Find where the given text appears and provide that cell's center as [X, Y] coordinate. 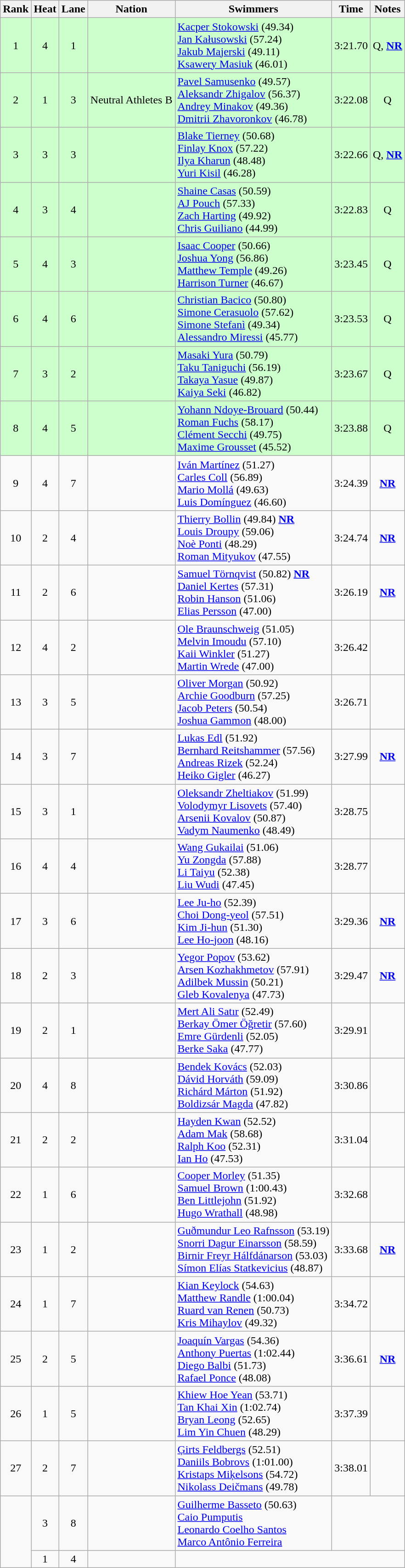
22 [16, 1194]
17 [16, 921]
20 [16, 1085]
Pavel Samusenko (49.57)Aleksandr Zhigalov (56.37)Andrey Minakov (49.36)Dmitrii Zhavoronkov (46.78) [253, 100]
3:21.70 [351, 45]
3:33.68 [351, 1249]
Yohann Ndoye-Brouard (50.44)Roman Fuchs (58.17)Clément Secchi (49.75)Maxime Grousset (45.52) [253, 428]
Guilherme Basseto (50.63)Caio PumputisLeonardo Coelho SantosMarco Antônio Ferreira [253, 1523]
12 [16, 647]
3:29.91 [351, 1031]
3:23.45 [351, 264]
3:32.68 [351, 1194]
Nation [131, 9]
3:24.74 [351, 538]
Hayden Kwan (52.52)Adam Mak (58.68)Ralph Koo (52.31)Ian Ho (47.53) [253, 1140]
23 [16, 1249]
18 [16, 975]
Guðmundur Leo Rafnsson (53.19)Snorri Dagur Einarsson (58.59)Birnir Freyr Hálfdánarson (53.03)Símon Elías Statkevicius (48.87) [253, 1249]
Shaine Casas (50.59)AJ Pouch (57.33)Zach Harting (49.92)Chris Guiliano (44.99) [253, 210]
Iván Martínez (51.27)Carles Coll (56.89)Mario Mollá (49.63)Luis Domínguez (46.60) [253, 483]
Oleksandr Zheltiakov (51.99)Volodymyr Lisovets (57.40)Arsenii Kovalov (50.87)Vadym Naumenko (48.49) [253, 812]
21 [16, 1140]
3:26.42 [351, 647]
Ole Braunschweig (51.05)Melvin Imoudu (57.10)Kaii Winkler (51.27)Martin Wrede (47.00) [253, 647]
Time [351, 9]
3:22.08 [351, 100]
3:26.19 [351, 592]
Notes [388, 9]
13 [16, 702]
10 [16, 538]
3:23.67 [351, 373]
Wang Gukailai (51.06)Yu Zongda (57.88)Li Taiyu (52.38)Liu Wudi (47.45) [253, 866]
3:26.71 [351, 702]
3:36.61 [351, 1359]
3:29.47 [351, 975]
Blake Tierney (50.68)Finlay Knox (57.22)Ilya Kharun (48.48)Yuri Kisil (46.28) [253, 154]
Mert Ali Satır (52.49)Berkay Ömer Öğretir (57.60)Emre Gürdenli (52.05)Berke Saka (47.77) [253, 1031]
Isaac Cooper (50.66)Joshua Yong (56.86)Matthew Temple (49.26)Harrison Turner (46.67) [253, 264]
Kian Keylock (54.63)Matthew Randle (1:00.04)Ruard van Renen (50.73)Kris Mihaylov (49.32) [253, 1304]
3:34.72 [351, 1304]
Lane [73, 9]
Thierry Bollin (49.84) NRLouis Droupy (59.06)Noè Ponti (48.29)Roman Mityukov (47.55) [253, 538]
Bendek Kovács (52.03)Dávid Horváth (59.09)Richárd Márton (51.92)Boldizsár Magda (47.82) [253, 1085]
Cooper Morley (51.35)Samuel Brown (1:00.43)Ben Littlejohn (51.92)Hugo Wrathall (48.98) [253, 1194]
11 [16, 592]
3:23.88 [351, 428]
3:28.75 [351, 812]
Kacper Stokowski (49.34)Jan Kałusowski (57.24)Jakub Majerski (49.11)Ksawery Masiuk (46.01) [253, 45]
14 [16, 757]
9 [16, 483]
19 [16, 1031]
15 [16, 812]
3:37.39 [351, 1413]
3:27.99 [351, 757]
3:24.39 [351, 483]
3:29.36 [351, 921]
Khiew Hoe Yean (53.71)Tan Khai Xin (1:02.74)Bryan Leong (52.65)Lim Yin Chuen (48.29) [253, 1413]
25 [16, 1359]
Joaquín Vargas (54.36)Anthony Puertas (1:02.44)Diego Balbi (51.73)Rafael Ponce (48.08) [253, 1359]
Ģirts Feldbergs (52.51)Daniils Bobrovs (1:01.00)Kristaps Miķelsons (54.72)Nikolass Deičmans (49.78) [253, 1468]
24 [16, 1304]
27 [16, 1468]
16 [16, 866]
3:22.66 [351, 154]
Yegor Popov (53.62)Arsen Kozhakhmetov (57.91)Adilbek Mussin (50.21)Gleb Kovalenya (47.73) [253, 975]
Samuel Törnqvist (50.82) NRDaniel Kertes (57.31)Robin Hanson (51.06)Elias Persson (47.00) [253, 592]
3:38.01 [351, 1468]
26 [16, 1413]
Oliver Morgan (50.92)Archie Goodburn (57.25)Jacob Peters (50.54)Joshua Gammon (48.00) [253, 702]
Swimmers [253, 9]
Neutral Athletes B [131, 100]
3:30.86 [351, 1085]
Lukas Edl (51.92)Bernhard Reitshammer (57.56)Andreas Rizek (52.24)Heiko Gigler (46.27) [253, 757]
Rank [16, 9]
Heat [45, 9]
Lee Ju-ho (52.39)Choi Dong-yeol (57.51)Kim Ji-hun (51.30)Lee Ho-joon (48.16) [253, 921]
3:31.04 [351, 1140]
Christian Bacico (50.80)Simone Cerasuolo (57.62)Simone Stefanì (49.34)Alessandro Miressi (45.77) [253, 319]
3:23.53 [351, 319]
3:28.77 [351, 866]
3:22.83 [351, 210]
Masaki Yura (50.79)Taku Taniguchi (56.19)Takaya Yasue (49.87)Kaiya Seki (46.82) [253, 373]
